Detect which cell encompasses the target text, then output its (X, Y) center coordinate. 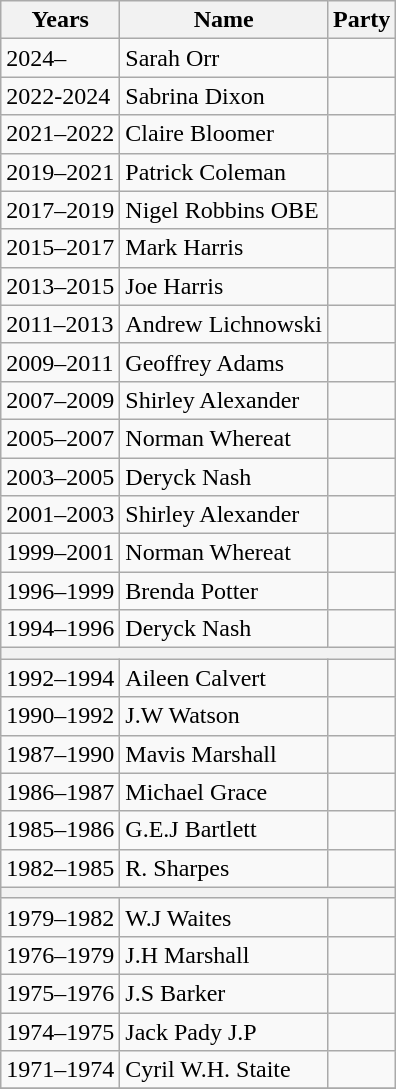
Aileen Calvert (224, 678)
Claire Bloomer (224, 134)
J.S Barker (224, 993)
1996–1999 (60, 591)
Andrew Lichnowski (224, 324)
Michael Grace (224, 792)
2009–2011 (60, 362)
2015–2017 (60, 248)
2003–2005 (60, 477)
1976–1979 (60, 955)
2007–2009 (60, 400)
1987–1990 (60, 754)
Party (362, 20)
1979–1982 (60, 917)
G.E.J Bartlett (224, 830)
2013–2015 (60, 286)
1990–1992 (60, 716)
Nigel Robbins OBE (224, 210)
Sarah Orr (224, 58)
Mavis Marshall (224, 754)
1992–1994 (60, 678)
2001–2003 (60, 515)
Jack Pady J.P (224, 1031)
Joe Harris (224, 286)
1982–1985 (60, 868)
1986–1987 (60, 792)
W.J Waites (224, 917)
Geoffrey Adams (224, 362)
1971–1974 (60, 1070)
Brenda Potter (224, 591)
Mark Harris (224, 248)
R. Sharpes (224, 868)
1974–1975 (60, 1031)
1999–2001 (60, 553)
Name (224, 20)
2022-2024 (60, 96)
2019–2021 (60, 172)
2021–2022 (60, 134)
Sabrina Dixon (224, 96)
1985–1986 (60, 830)
2017–2019 (60, 210)
Years (60, 20)
2011–2013 (60, 324)
Cyril W.H. Staite (224, 1070)
2005–2007 (60, 438)
1975–1976 (60, 993)
1994–1996 (60, 629)
Patrick Coleman (224, 172)
2024– (60, 58)
J.H Marshall (224, 955)
J.W Watson (224, 716)
